Identify which cell holds the provided text, then report its [x, y] central coordinate. 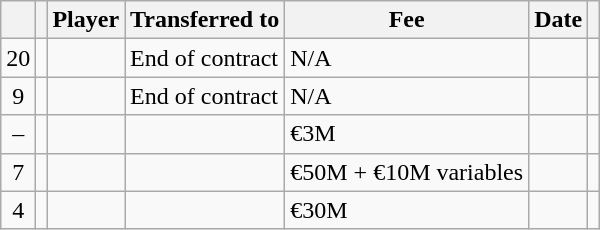
– [18, 134]
Date [558, 20]
€3M [407, 134]
€50M + €10M variables [407, 172]
20 [18, 58]
€30M [407, 210]
Player [86, 20]
Fee [407, 20]
Transferred to [205, 20]
7 [18, 172]
4 [18, 210]
9 [18, 96]
